Return the (X, Y) coordinate for the center point of the cell that contains the specified text.  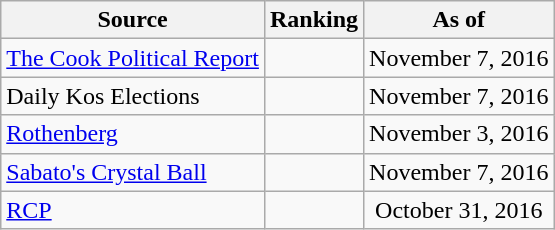
As of (459, 20)
Rothenberg (133, 134)
October 31, 2016 (459, 210)
The Cook Political Report (133, 58)
November 3, 2016 (459, 134)
Sabato's Crystal Ball (133, 172)
Source (133, 20)
Daily Kos Elections (133, 96)
RCP (133, 210)
Ranking (314, 20)
